Determine the (x, y) coordinate at the center of the cell enclosing the given text.  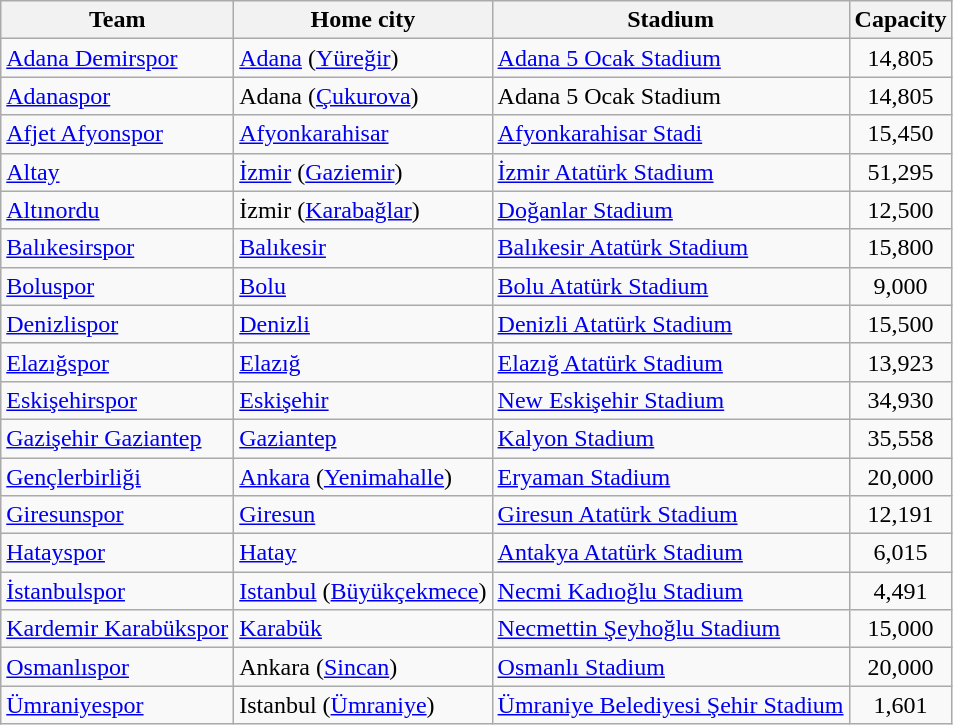
Afjet Afyonspor (118, 134)
Balıkesir Atatürk Stadium (670, 248)
Antakya Atatürk Stadium (670, 553)
15,500 (900, 324)
Balıkesir (363, 248)
Capacity (900, 20)
51,295 (900, 172)
Osmanlı Stadium (670, 667)
9,000 (900, 286)
Ankara (Sincan) (363, 667)
Bolu (363, 286)
Balıkesirspor (118, 248)
Giresunspor (118, 515)
12,500 (900, 210)
İstanbulspor (118, 591)
15,000 (900, 629)
Adana Demirspor (118, 58)
Necmettin Şeyhoğlu Stadium (670, 629)
Boluspor (118, 286)
Adana (Yüreğir) (363, 58)
12,191 (900, 515)
Adanaspor (118, 96)
Hatayspor (118, 553)
Kardemir Karabükspor (118, 629)
Hatay (363, 553)
Osmanlıspor (118, 667)
4,491 (900, 591)
35,558 (900, 438)
Doğanlar Stadium (670, 210)
Home city (363, 20)
13,923 (900, 362)
Altınordu (118, 210)
Eskişehirspor (118, 400)
Elazığspor (118, 362)
İzmir Atatürk Stadium (670, 172)
Kalyon Stadium (670, 438)
Denizli (363, 324)
İzmir (Gaziemir) (363, 172)
Altay (118, 172)
Denizlispor (118, 324)
Necmi Kadıoğlu Stadium (670, 591)
İzmir (Karabağlar) (363, 210)
15,800 (900, 248)
Team (118, 20)
Gaziantep (363, 438)
Karabük (363, 629)
Afyonkarahisar (363, 134)
Gençlerbirliği (118, 477)
Elazığ (363, 362)
1,601 (900, 705)
Istanbul (Ümraniye) (363, 705)
Istanbul (Büyükçekmece) (363, 591)
6,015 (900, 553)
New Eskişehir Stadium (670, 400)
Ankara (Yenimahalle) (363, 477)
Ümraniye Belediyesi Şehir Stadium (670, 705)
Afyonkarahisar Stadi (670, 134)
Denizli Atatürk Stadium (670, 324)
34,930 (900, 400)
Eskişehir (363, 400)
Ümraniyespor (118, 705)
15,450 (900, 134)
Eryaman Stadium (670, 477)
Gazişehir Gaziantep (118, 438)
Giresun Atatürk Stadium (670, 515)
Bolu Atatürk Stadium (670, 286)
Elazığ Atatürk Stadium (670, 362)
Adana (Çukurova) (363, 96)
Giresun (363, 515)
Stadium (670, 20)
